Find where the given text appears and provide that cell's center as [X, Y] coordinate. 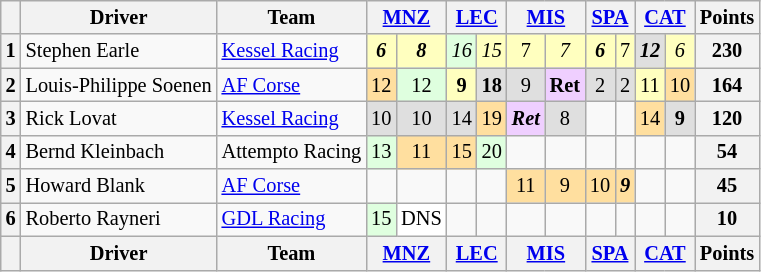
Louis-Philippe Soenen [119, 85]
54 [727, 152]
3 [11, 118]
19 [492, 118]
5 [11, 186]
Roberto Rayneri [119, 219]
GDL Racing [292, 219]
45 [727, 186]
Howard Blank [119, 186]
Bernd Kleinbach [119, 152]
1 [11, 51]
164 [727, 85]
4 [11, 152]
Rick Lovat [119, 118]
16 [462, 51]
230 [727, 51]
DNS [421, 219]
20 [492, 152]
13 [381, 152]
Attempto Racing [292, 152]
Stephen Earle [119, 51]
18 [492, 85]
120 [727, 118]
